Return [X, Y] of the center of cell containing provided text 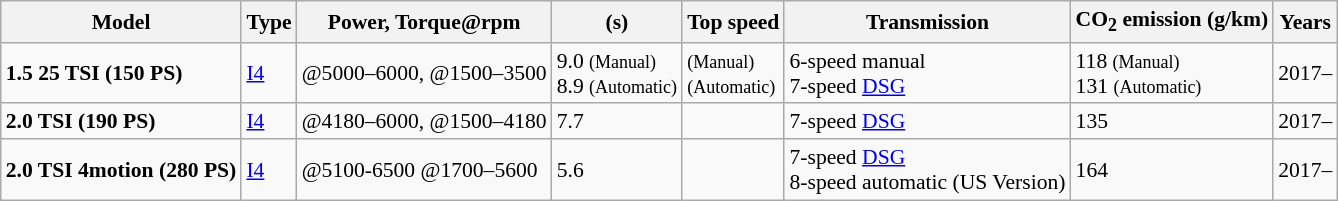
(s) [617, 22]
7.7 [617, 122]
(Manual) (Automatic) [733, 74]
@4180–6000, @1500–4180 [424, 122]
Type [268, 22]
6-speed manual7-speed DSG [927, 74]
7-speed DSG8-speed automatic (US Version) [927, 170]
Years [1305, 22]
Power, Torque@rpm [424, 22]
7-speed DSG [927, 122]
2.0 TSI (190 PS) [122, 122]
164 [1172, 170]
@5000–6000, @1500–3500 [424, 74]
9.0 (Manual)8.9 (Automatic) [617, 74]
Top speed [733, 22]
2.0 TSI 4motion (280 PS) [122, 170]
135 [1172, 122]
@5100-6500 @1700–5600 [424, 170]
118 (Manual)131 (Automatic) [1172, 74]
Transmission [927, 22]
5.6 [617, 170]
1.5 25 TSI (150 PS) [122, 74]
Model [122, 22]
CO2 emission (g/km) [1172, 22]
